Scan for the cell matching the given text and deliver its [X, Y] coordinate at center. 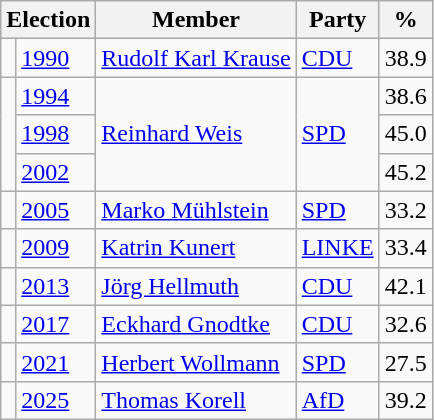
33.4 [406, 248]
% [406, 20]
39.2 [406, 400]
Member [196, 20]
Eckhard Gnodtke [196, 324]
2009 [56, 248]
2025 [56, 400]
LINKE [338, 248]
Party [338, 20]
Reinhard Weis [196, 134]
33.2 [406, 210]
2017 [56, 324]
2021 [56, 362]
38.9 [406, 58]
2013 [56, 286]
2005 [56, 210]
Katrin Kunert [196, 248]
32.6 [406, 324]
42.1 [406, 286]
Jörg Hellmuth [196, 286]
1998 [56, 134]
Election [48, 20]
27.5 [406, 362]
Thomas Korell [196, 400]
1994 [56, 96]
2002 [56, 172]
Rudolf Karl Krause [196, 58]
45.0 [406, 134]
45.2 [406, 172]
Herbert Wollmann [196, 362]
38.6 [406, 96]
1990 [56, 58]
AfD [338, 400]
Marko Mühlstein [196, 210]
